Scan for the cell matching the given text and deliver its (x, y) coordinate at center. 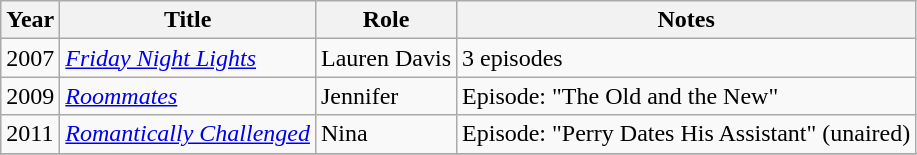
Romantically Challenged (188, 134)
2007 (30, 58)
3 episodes (686, 58)
Episode: "The Old and the New" (686, 96)
Roommates (188, 96)
2011 (30, 134)
Episode: "Perry Dates His Assistant" (unaired) (686, 134)
Role (386, 20)
Nina (386, 134)
Friday Night Lights (188, 58)
Notes (686, 20)
Title (188, 20)
Lauren Davis (386, 58)
2009 (30, 96)
Year (30, 20)
Jennifer (386, 96)
